Capture the cell that displays the provided text and extract its [X, Y] central coordinate. 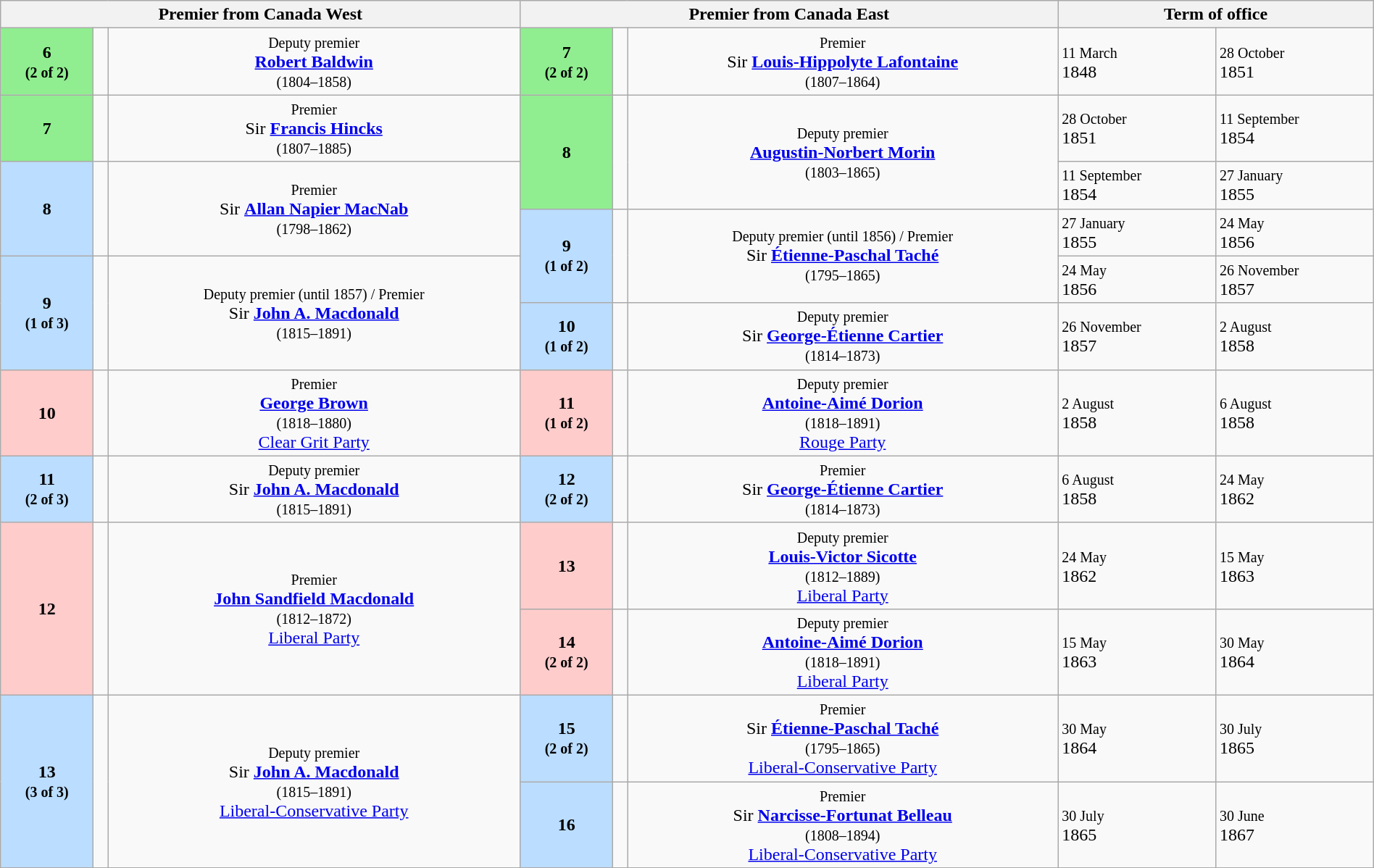
Term of office [1216, 14]
16 [567, 825]
Premier from Canada West [261, 14]
PremierGeorge Brown(1818–1880)Clear Grit Party [315, 413]
14(2 of 2) [567, 652]
Deputy premierSir John A. Macdonald(1815–1891) [315, 489]
Deputy premierRobert Baldwin(1804–1858) [315, 62]
PremierJohn Sandfield Macdonald(1812–1872)Liberal Party [315, 609]
10 [47, 413]
Deputy premierAntoine-Aimé Dorion(1818–1891)Rouge Party [843, 413]
Deputy premierAntoine-Aimé Dorion(1818–1891)Liberal Party [843, 652]
6(2 of 2) [47, 62]
PremierSir Allan Napier MacNab(1798–1862) [315, 209]
13(3 of 3) [47, 781]
7 [47, 128]
Deputy premierAugustin-Norbert Morin(1803–1865) [843, 152]
PremierSir Francis Hincks(1807–1885) [315, 128]
15(2 of 2) [567, 738]
11(2 of 3) [47, 489]
PremierSir Étienne-Paschal Taché(1795–1865)Liberal-Conservative Party [843, 738]
13 [567, 565]
Deputy premierSir George-Étienne Cartier(1814–1873) [843, 336]
Premier from Canada East [789, 14]
12 [47, 609]
12(2 of 2) [567, 489]
PremierSir Louis-Hippolyte Lafontaine(1807–1864) [843, 62]
11 March1848 [1137, 62]
Deputy premier (until 1857) / PremierSir John A. Macdonald(1815–1891) [315, 313]
10(1 of 2) [567, 336]
7(2 of 2) [567, 62]
9(1 of 2) [567, 256]
9(1 of 3) [47, 313]
30 June1867 [1294, 825]
11(1 of 2) [567, 413]
PremierSir Narcisse-Fortunat Belleau(1808–1894)Liberal-Conservative Party [843, 825]
PremierSir George-Étienne Cartier(1814–1873) [843, 489]
Deputy premier (until 1856) / PremierSir Étienne-Paschal Taché(1795–1865) [843, 256]
Deputy premierSir John A. Macdonald(1815–1891)Liberal-Conservative Party [315, 781]
Deputy premierLouis-Victor Sicotte(1812–1889)Liberal Party [843, 565]
